Scan for the cell matching the given text and deliver its (X, Y) coordinate at center. 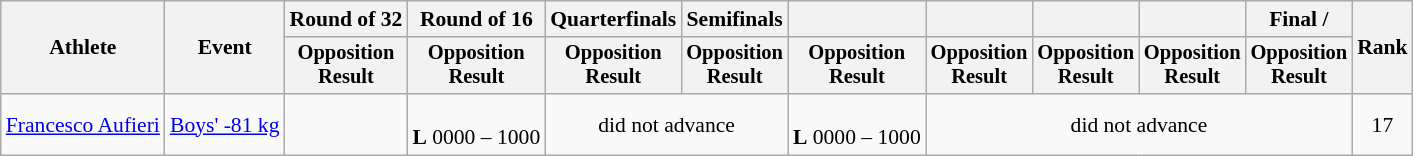
Round of 32 (346, 19)
Round of 16 (476, 19)
Event (225, 48)
17 (1382, 124)
Rank (1382, 48)
Quarterfinals (613, 19)
Boys' -81 kg (225, 124)
Francesco Aufieri (83, 124)
Semifinals (734, 19)
Final / (1300, 19)
Athlete (83, 48)
